Extract the [X, Y] coordinate from the center of the cell holding the provided text.  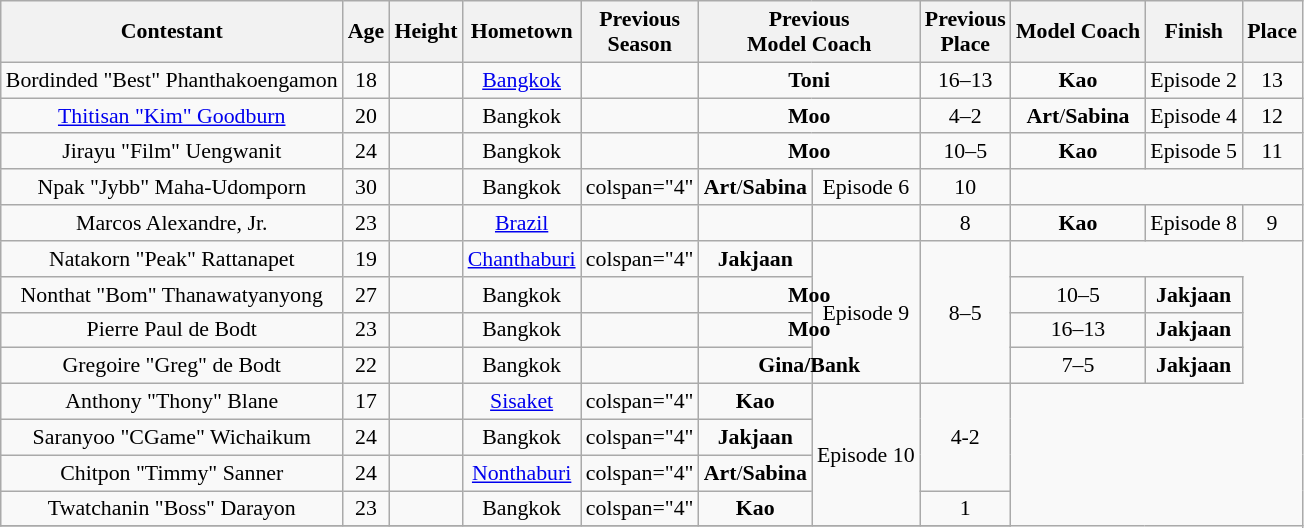
Episode 10 [866, 454]
Gregoire "Greg" de Bodt [172, 365]
27 [366, 294]
Model Coach [1078, 30]
Brazil [522, 222]
4-2 [966, 436]
Nonthat "Bom" Thanawatyanyong [172, 294]
Previous Model Coach [810, 30]
17 [366, 401]
Episode 9 [866, 312]
Height [426, 30]
Chitpon "Timmy" Sanner [172, 472]
Thitisan "Kim" Goodburn [172, 115]
Episode 2 [1194, 80]
8 [966, 222]
Sisaket [522, 401]
Twatchanin "Boss" Darayon [172, 508]
Age [366, 30]
19 [366, 258]
Saranyoo "CGame" Wichaikum [172, 437]
Finish [1194, 30]
Nonthaburi [522, 472]
7–5 [1078, 365]
Marcos Alexandre, Jr. [172, 222]
Episode 4 [1194, 115]
13 [1272, 80]
1 [966, 508]
Place [1272, 30]
Contestant [172, 30]
Toni [810, 80]
Previous Place [966, 30]
Natakorn "Peak" Rattanapet [172, 258]
Pierre Paul de Bodt [172, 330]
9 [1272, 222]
12 [1272, 115]
11 [1272, 151]
Anthony "Thony" Blane [172, 401]
Episode 5 [1194, 151]
10 [966, 187]
20 [366, 115]
Hometown [522, 30]
Jirayu "Film" Uengwanit [172, 151]
Gina/Bank [810, 365]
30 [366, 187]
Bordinded "Best" Phanthakoengamon [172, 80]
Previous Season [640, 30]
18 [366, 80]
Chanthaburi [522, 258]
Episode 8 [1194, 222]
22 [366, 365]
Npak "Jybb" Maha-Udomporn [172, 187]
8–5 [966, 312]
4–2 [966, 115]
Episode 6 [866, 187]
